Capture the cell that displays the provided text and extract its [X, Y] central coordinate. 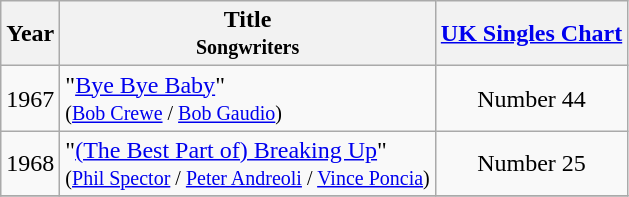
UK Singles Chart [531, 34]
Year [30, 34]
"Bye Bye Baby"(Bob Crewe / Bob Gaudio) [248, 98]
Number 25 [531, 164]
1968 [30, 164]
"(The Best Part of) Breaking Up" (Phil Spector / Peter Andreoli / Vince Poncia) [248, 164]
Number 44 [531, 98]
1967 [30, 98]
Title Songwriters [248, 34]
